Provide the (x, y) coordinate of the cell's center where the given text is located.  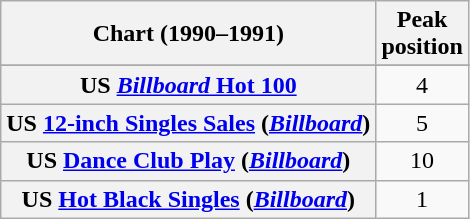
10 (422, 161)
US Dance Club Play (Billboard) (188, 161)
US Hot Black Singles (Billboard) (188, 199)
Chart (1990–1991) (188, 34)
Peakposition (422, 34)
US 12-inch Singles Sales (Billboard) (188, 123)
US Billboard Hot 100 (188, 85)
1 (422, 199)
4 (422, 85)
5 (422, 123)
